Pinpoint the cell where the given text exists, returning its (X, Y) midpoint coordinate. 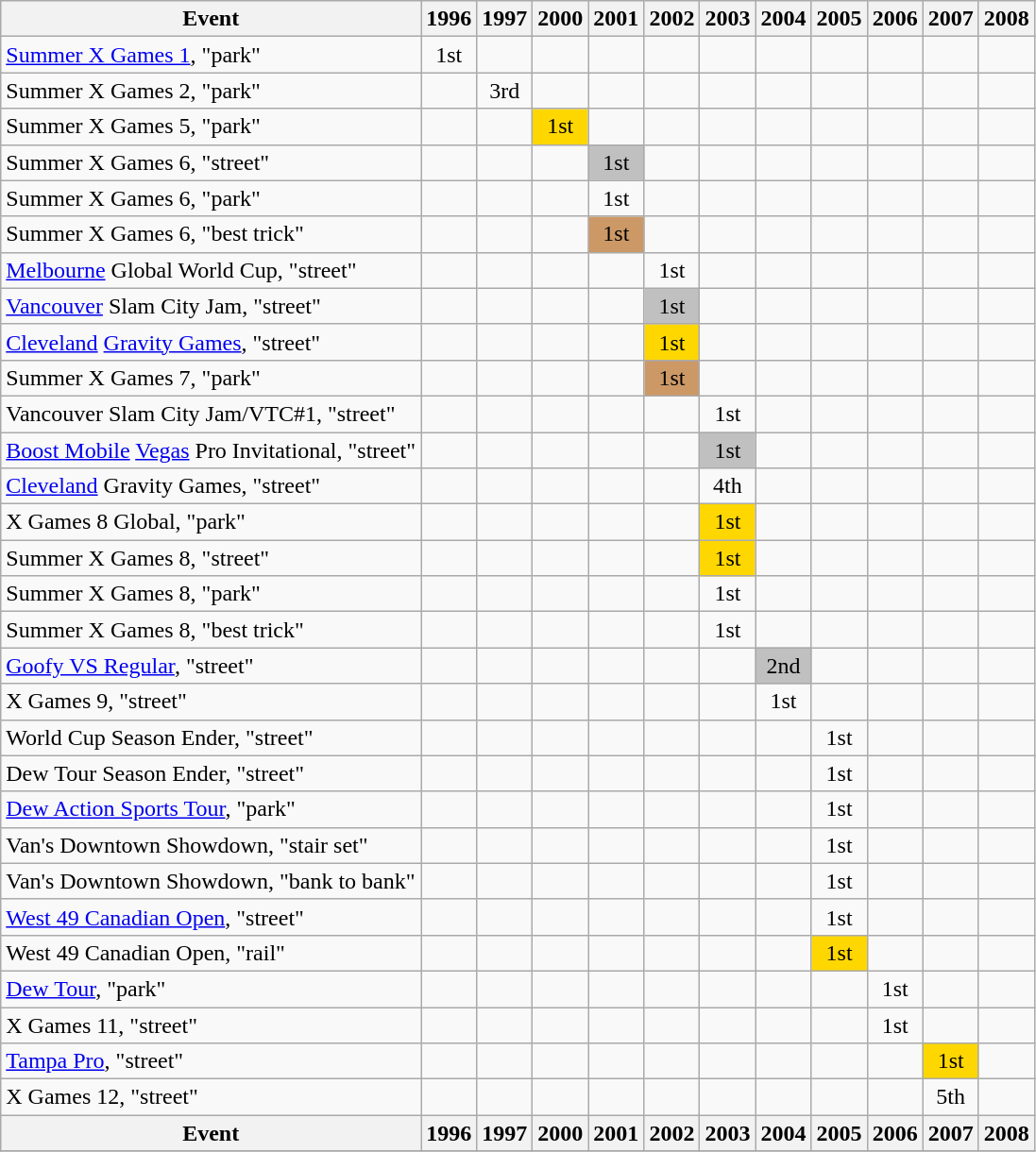
3rd (504, 91)
West 49 Canadian Open, "rail" (212, 953)
Tampa Pro, "street" (212, 1061)
Goofy VS Regular, "street" (212, 666)
Melbourne Global World Cup, "street" (212, 270)
Boost Mobile Vegas Pro Invitational, "street" (212, 450)
X Games 12, "street" (212, 1097)
Summer X Games 7, "park" (212, 378)
Vancouver Slam City Jam/VTC#1, "street" (212, 414)
Summer X Games 2, "park" (212, 91)
Summer X Games 6, "street" (212, 162)
5th (950, 1097)
Dew Action Sports Tour, "park" (212, 809)
Summer X Games 8, "street" (212, 558)
Van's Downtown Showdown, "bank to bank" (212, 881)
Summer X Games 8, "park" (212, 594)
4th (727, 486)
West 49 Canadian Open, "street" (212, 917)
Summer X Games 6, "park" (212, 198)
Van's Downtown Showdown, "stair set" (212, 845)
World Cup Season Ender, "street" (212, 737)
Summer X Games 5, "park" (212, 127)
X Games 11, "street" (212, 1025)
2nd (784, 666)
Summer X Games 1, "park" (212, 55)
Summer X Games 6, "best trick" (212, 234)
Summer X Games 8, "best trick" (212, 630)
Dew Tour, "park" (212, 989)
Vancouver Slam City Jam, "street" (212, 306)
X Games 8 Global, "park" (212, 522)
X Games 9, "street" (212, 702)
Dew Tour Season Ender, "street" (212, 773)
